Pinpoint the cell where the given text exists, returning its (x, y) midpoint coordinate. 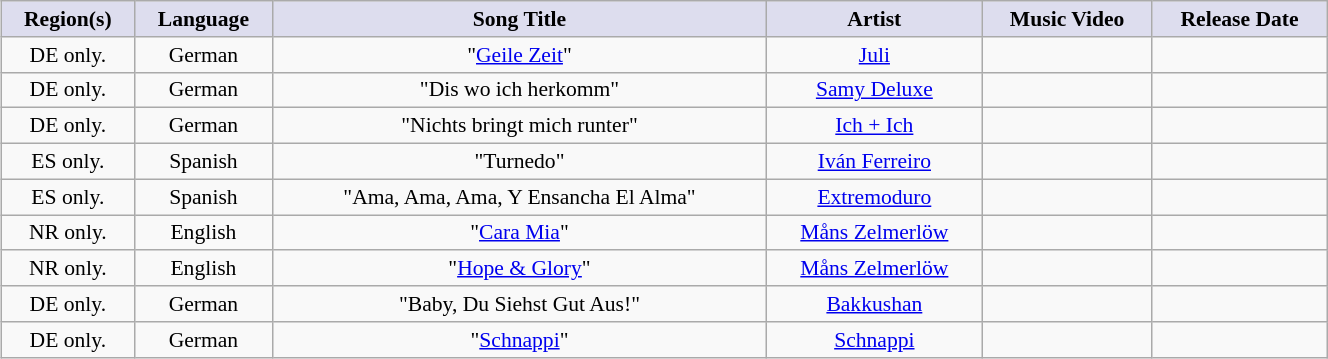
"Dis wo ich herkomm" (519, 90)
"Cara Mia" (519, 232)
Region(s) (68, 19)
Iván Ferreiro (875, 161)
"Ama, Ama, Ama, Y Ensancha El Alma" (519, 197)
Bakkushan (875, 304)
Language (203, 19)
Release Date (1240, 19)
Artist (875, 19)
Samy Deluxe (875, 90)
"Hope & Glory" (519, 268)
"Geile Zeit" (519, 54)
"Turnedo" (519, 161)
Song Title (519, 19)
Extremoduro (875, 197)
"Schnappi" (519, 339)
"Nichts bringt mich runter" (519, 126)
"Baby, Du Siehst Gut Aus!" (519, 304)
Juli (875, 54)
Ich + Ich (875, 126)
Music Video (1067, 19)
Schnappi (875, 339)
